Locate the cell with the specified text and output its [X, Y] center coordinate. 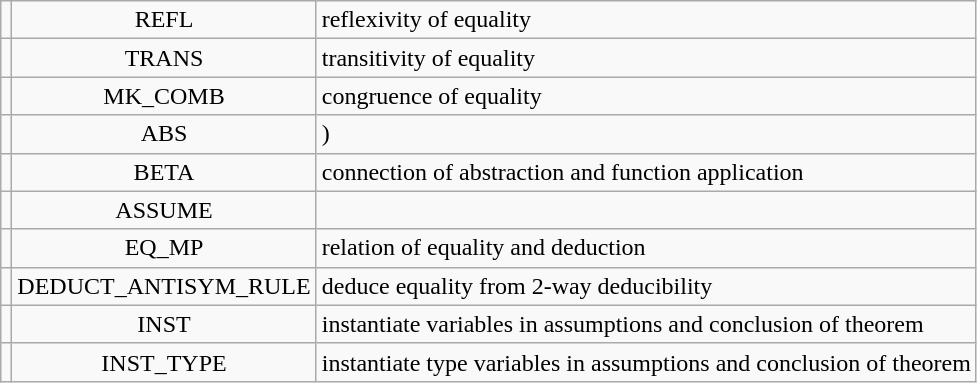
DEDUCT_ANTISYM_RULE [164, 286]
EQ_MP [164, 248]
instantiate variables in assumptions and conclusion of theorem [646, 324]
deduce equality from 2-way deducibility [646, 286]
REFL [164, 20]
INST_TYPE [164, 362]
INST [164, 324]
transitivity of equality [646, 58]
BETA [164, 172]
reflexivity of equality [646, 20]
MK_COMB [164, 96]
) [646, 134]
ASSUME [164, 210]
TRANS [164, 58]
relation of equality and deduction [646, 248]
connection of abstraction and function application [646, 172]
ABS [164, 134]
congruence of equality [646, 96]
instantiate type variables in assumptions and conclusion of theorem [646, 362]
